Detect which cell encompasses the target text, then output its (X, Y) center coordinate. 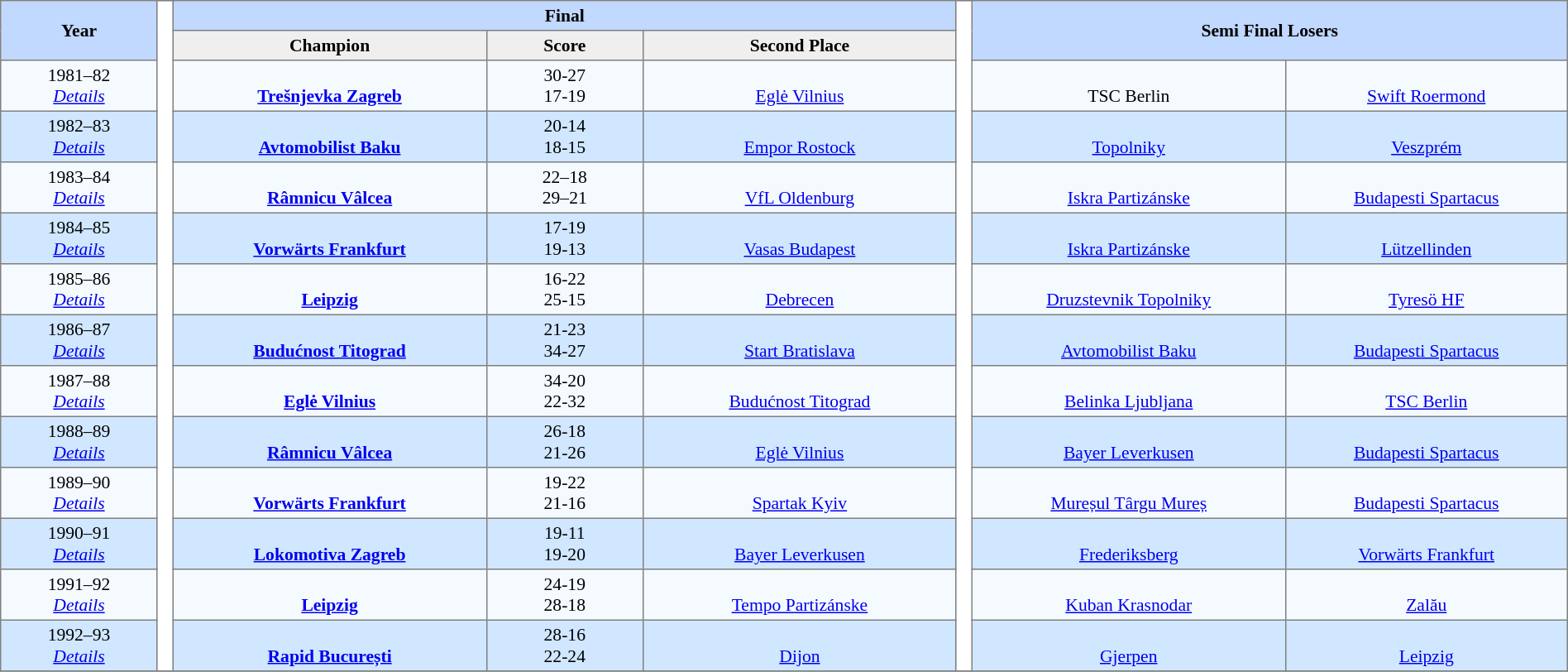
Swift Roermond (1426, 86)
Semi Final Losers (1269, 31)
21-23 34-27 (564, 340)
Score (564, 46)
1991–92Details (79, 595)
Gjerpen (1128, 646)
Second Place (799, 46)
34-20 22-32 (564, 391)
20-14 18-15 (564, 137)
28-16 22-24 (564, 646)
Mureșul Târgu Mureș (1128, 493)
Druzstevnik Topolniky (1128, 290)
Dijon (799, 646)
Tyresö HF (1426, 290)
Zalău (1426, 595)
1984–85Details (79, 238)
1983–84Details (79, 188)
Start Bratislava (799, 340)
Tempo Partizánske (799, 595)
30-27 17-19 (564, 86)
Belinka Ljubljana (1128, 391)
1988–89Details (79, 442)
1990–91Details (79, 544)
VfL Oldenburg (799, 188)
19-11 19-20 (564, 544)
1982–83Details (79, 137)
Final (564, 16)
26-18 21-26 (564, 442)
Champion (329, 46)
Debrecen (799, 290)
Topolniky (1128, 137)
Spartak Kyiv (799, 493)
Lützellinden (1426, 238)
1981–82Details (79, 86)
Kuban Krasnodar (1128, 595)
1985–86Details (79, 290)
Year (79, 31)
Veszprém (1426, 137)
1986–87Details (79, 340)
Trešnjevka Zagreb (329, 86)
1992–93Details (79, 646)
22–18 29–21 (564, 188)
Vasas Budapest (799, 238)
19-22 21-16 (564, 493)
17-19 19-13 (564, 238)
Rapid București (329, 646)
Lokomotiva Zagreb (329, 544)
24-19 28-18 (564, 595)
Frederiksberg (1128, 544)
1989–90Details (79, 493)
16-22 25-15 (564, 290)
1987–88Details (79, 391)
Empor Rostock (799, 137)
